Pinpoint the cell where the given text exists, returning its (X, Y) midpoint coordinate. 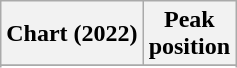
Chart (2022) (72, 34)
Peakposition (189, 34)
